Locate the cell with the specified text and output its (x, y) center coordinate. 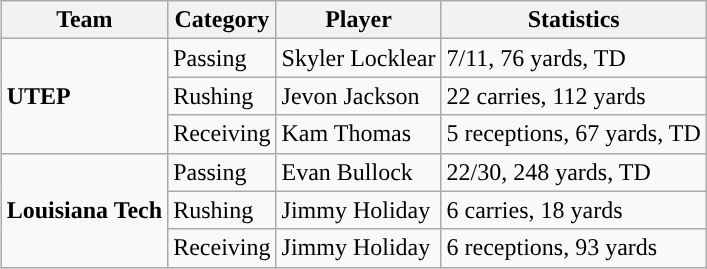
Jevon Jackson (358, 96)
Category (222, 20)
Team (84, 20)
Kam Thomas (358, 134)
Player (358, 20)
Statistics (574, 20)
Louisiana Tech (84, 210)
UTEP (84, 96)
Skyler Locklear (358, 58)
22 carries, 112 yards (574, 96)
22/30, 248 yards, TD (574, 172)
Evan Bullock (358, 172)
7/11, 76 yards, TD (574, 58)
6 receptions, 93 yards (574, 248)
6 carries, 18 yards (574, 210)
5 receptions, 67 yards, TD (574, 134)
